Determine the (X, Y) coordinate at the center of the cell enclosing the given text.  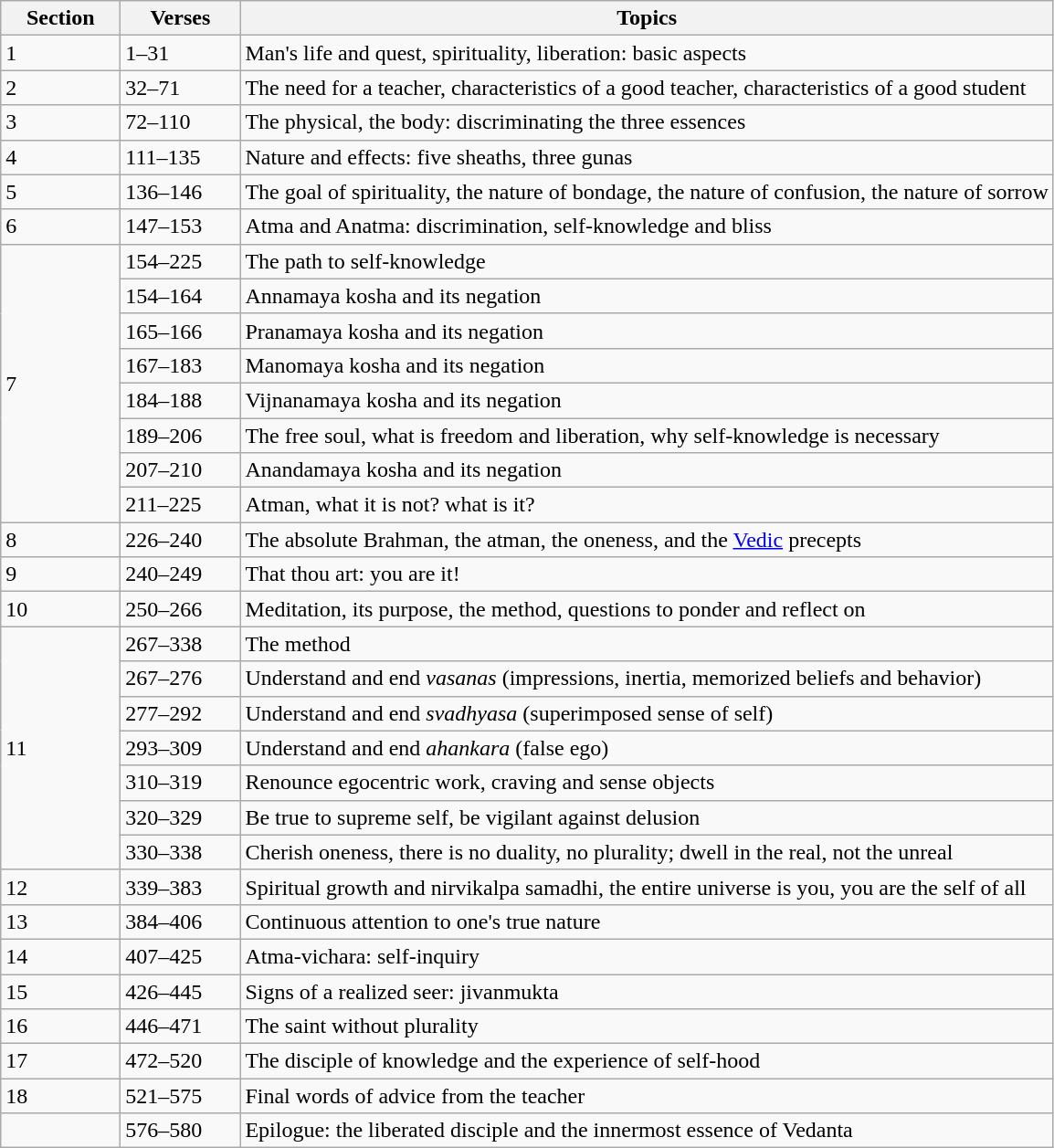
Understand and end svadhyasa (superimposed sense of self) (647, 713)
267–276 (181, 679)
11 (60, 748)
189–206 (181, 436)
16 (60, 1027)
Continuous attention to one's true nature (647, 922)
Atma and Anatma: discrimination, self-knowledge and bliss (647, 226)
339–383 (181, 887)
5 (60, 192)
3 (60, 122)
184–188 (181, 400)
Be true to supreme self, be vigilant against delusion (647, 817)
Pranamaya kosha and its negation (647, 331)
The physical, the body: discriminating the three essences (647, 122)
136–146 (181, 192)
Understand and end ahankara (false ego) (647, 748)
Epilogue: the liberated disciple and the innermost essence of Vedanta (647, 1131)
Meditation, its purpose, the method, questions to ponder and reflect on (647, 609)
207–210 (181, 470)
Renounce egocentric work, craving and sense objects (647, 783)
8 (60, 540)
The need for a teacher, characteristics of a good teacher, characteristics of a good student (647, 88)
Signs of a realized seer: jivanmukta (647, 991)
330–338 (181, 852)
240–249 (181, 574)
Man's life and quest, spirituality, liberation: basic aspects (647, 53)
10 (60, 609)
The goal of spirituality, the nature of bondage, the nature of confusion, the nature of sorrow (647, 192)
Anandamaya kosha and its negation (647, 470)
Atman, what it is not? what is it? (647, 505)
7 (60, 383)
384–406 (181, 922)
The free soul, what is freedom and liberation, why self-knowledge is necessary (647, 436)
320–329 (181, 817)
17 (60, 1061)
13 (60, 922)
111–135 (181, 157)
9 (60, 574)
Topics (647, 18)
Annamaya kosha and its negation (647, 296)
310–319 (181, 783)
407–425 (181, 956)
446–471 (181, 1027)
Atma-vichara: self-inquiry (647, 956)
That thou art: you are it! (647, 574)
165–166 (181, 331)
Final words of advice from the teacher (647, 1096)
72–110 (181, 122)
18 (60, 1096)
267–338 (181, 644)
293–309 (181, 748)
Manomaya kosha and its negation (647, 365)
154–164 (181, 296)
211–225 (181, 505)
2 (60, 88)
15 (60, 991)
Verses (181, 18)
12 (60, 887)
147–153 (181, 226)
576–580 (181, 1131)
226–240 (181, 540)
4 (60, 157)
32–71 (181, 88)
154–225 (181, 261)
1 (60, 53)
277–292 (181, 713)
1–31 (181, 53)
The method (647, 644)
250–266 (181, 609)
The path to self-knowledge (647, 261)
Understand and end vasanas (impressions, inertia, memorized beliefs and behavior) (647, 679)
Nature and effects: five sheaths, three gunas (647, 157)
The saint without plurality (647, 1027)
The absolute Brahman, the atman, the oneness, and the Vedic precepts (647, 540)
472–520 (181, 1061)
The disciple of knowledge and the experience of self-hood (647, 1061)
167–183 (181, 365)
14 (60, 956)
6 (60, 226)
Vijnanamaya kosha and its negation (647, 400)
521–575 (181, 1096)
Spiritual growth and nirvikalpa samadhi, the entire universe is you, you are the self of all (647, 887)
426–445 (181, 991)
Cherish oneness, there is no duality, no plurality; dwell in the real, not the unreal (647, 852)
Section (60, 18)
